Find where the given text appears and provide that cell's center as (x, y) coordinate. 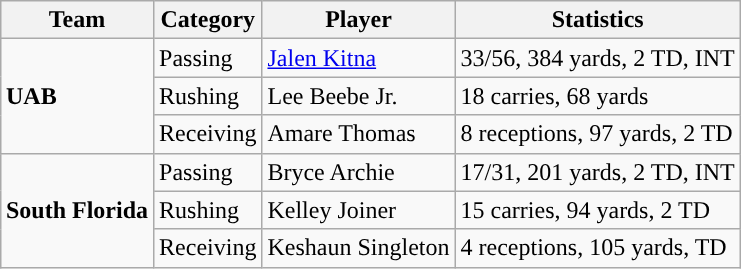
Amare Thomas (358, 134)
Lee Beebe Jr. (358, 96)
Category (208, 20)
8 receptions, 97 yards, 2 TD (598, 134)
33/56, 384 yards, 2 TD, INT (598, 58)
15 carries, 94 yards, 2 TD (598, 210)
Kelley Joiner (358, 210)
4 receptions, 105 yards, TD (598, 248)
Jalen Kitna (358, 58)
17/31, 201 yards, 2 TD, INT (598, 172)
Statistics (598, 20)
UAB (76, 96)
Team (76, 20)
Keshaun Singleton (358, 248)
Player (358, 20)
18 carries, 68 yards (598, 96)
South Florida (76, 210)
Bryce Archie (358, 172)
